Detect which cell encompasses the target text, then output its [x, y] center coordinate. 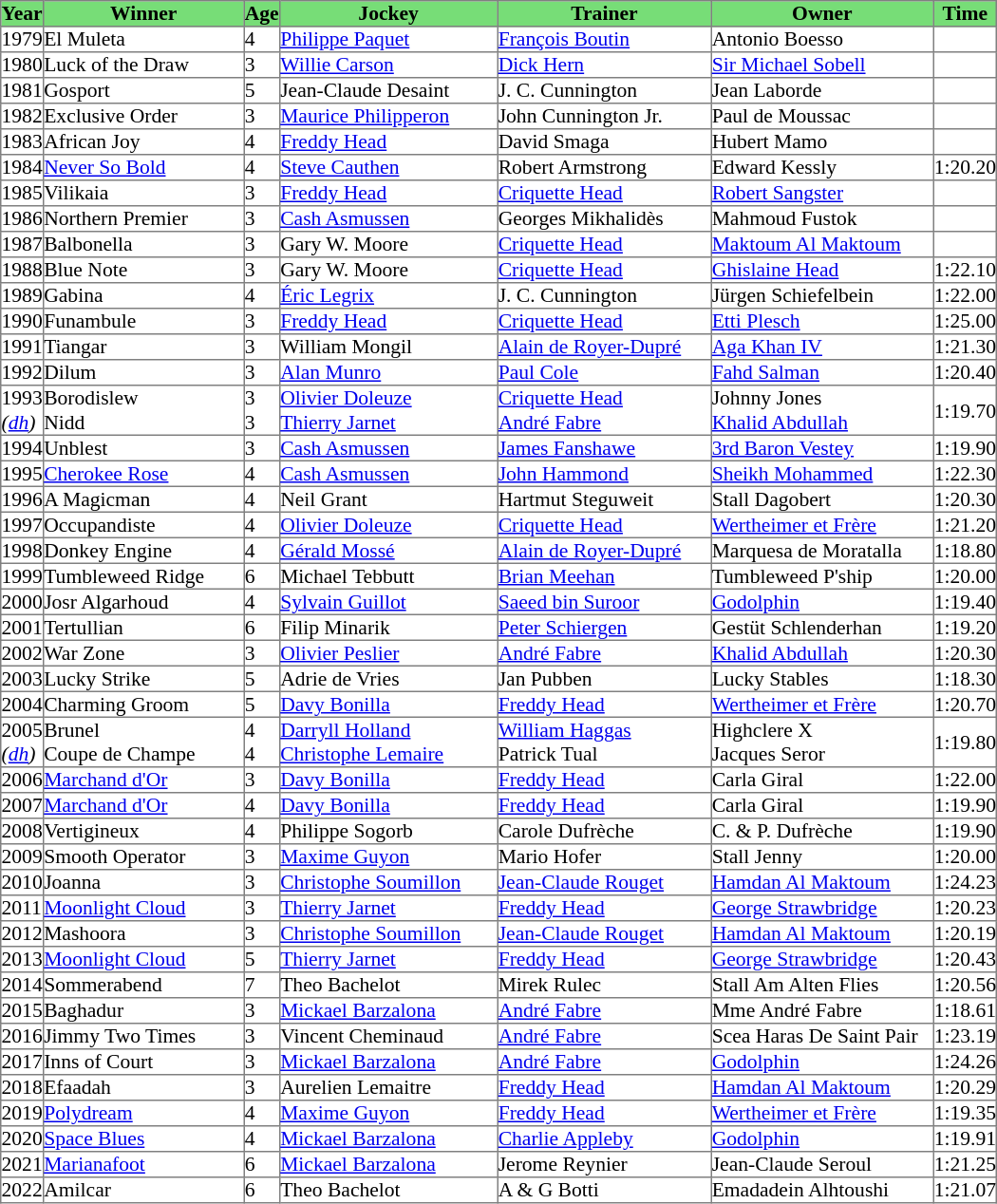
1988 [23, 270]
Khalid Abdullah [822, 653]
Luck of the Draw [143, 65]
Never So Bold [143, 167]
2013 [23, 959]
Philippe Paquet [388, 40]
1:20.70 [965, 705]
1:22.10 [965, 270]
1998 [23, 551]
William Mongil [388, 348]
François Boutin [604, 40]
Gérald Mossé [388, 551]
Neil Grant [388, 499]
Darryll HollandChristophe Lemaire [388, 742]
Alan Munro [388, 372]
Gabina [143, 296]
Filip Minarik [388, 627]
A & G Botti [604, 1191]
Maktoum Al Maktoum [822, 245]
Peter Schiergen [604, 627]
2021 [23, 1164]
Jimmy Two Times [143, 1037]
Emadadein Alhtoushi [822, 1191]
1:19.80 [965, 742]
1:19.20 [965, 627]
William HaggasPatrick Tual [604, 742]
Mahmoud Fustok [822, 218]
2010 [23, 883]
Ghislaine Head [822, 270]
1:24.26 [965, 1062]
Exclusive Order [143, 116]
Marianafoot [143, 1164]
Johnny JonesKhalid Abdullah [822, 410]
Trainer [604, 13]
Vertigineux [143, 832]
Paul de Moussac [822, 116]
Adrie de Vries [388, 678]
1:18.61 [965, 1010]
Hubert Mamo [822, 142]
44 [262, 742]
1:20.56 [965, 986]
Jean-Claude Desaint [388, 91]
Sheikh Mohammed [822, 473]
Carole Dufrèche [604, 832]
2017 [23, 1062]
Tiangar [143, 348]
1981 [23, 91]
Aga Khan IV [822, 348]
1:20.19 [965, 934]
1:19.70 [965, 410]
Hartmut Steguweit [604, 499]
Lucky Strike [143, 678]
Olivier Peslier [388, 653]
1:25.00 [965, 321]
1986 [23, 218]
Olivier DoleuzeThierry Jarnet [388, 410]
Jerome Reynier [604, 1164]
Age [262, 13]
2007 [23, 805]
Dick Hern [604, 65]
Vincent Cheminaud [388, 1037]
1992 [23, 372]
1985 [23, 194]
2008 [23, 832]
Jürgen Schiefelbein [822, 296]
Highclere XJacques Seror [822, 742]
1:19.91 [965, 1139]
Jean Laborde [822, 91]
David Smaga [604, 142]
Space Blues [143, 1139]
Criquette HeadAndré Fabre [604, 410]
1984 [23, 167]
Mashoora [143, 934]
2015 [23, 1010]
Cherokee Rose [143, 473]
Stall Dagobert [822, 499]
Blue Note [143, 270]
2002 [23, 653]
Polydream [143, 1113]
Sommerabend [143, 986]
Charming Groom [143, 705]
2009 [23, 856]
2012 [23, 934]
1:20.20 [965, 167]
1:20.40 [965, 372]
Brian Meehan [604, 575]
Sir Michael Sobell [822, 65]
Efaadah [143, 1088]
2000 [23, 602]
Antonio Boesso [822, 40]
Tertullian [143, 627]
2003 [23, 678]
BorodislewNidd [143, 410]
A Magicman [143, 499]
Stall Am Alten Flies [822, 986]
1980 [23, 65]
Éric Legrix [388, 296]
Year [23, 13]
Mme André Fabre [822, 1010]
Gosport [143, 91]
2006 [23, 781]
2004 [23, 705]
Jan Pubben [604, 678]
Robert Sangster [822, 194]
2001 [23, 627]
Vilikaia [143, 194]
1:22.30 [965, 473]
Amilcar [143, 1191]
1:23.19 [965, 1037]
Balbonella [143, 245]
Josr Algarhoud [143, 602]
1:18.80 [965, 551]
C. & P. Dufrèche [822, 832]
1993(dh) [23, 410]
1:21.20 [965, 524]
Stall Jenny [822, 856]
1:20.29 [965, 1088]
Occupandiste [143, 524]
Smooth Operator [143, 856]
Edward Kessly [822, 167]
Georges Mikhalidès [604, 218]
2014 [23, 986]
Jockey [388, 13]
Willie Carson [388, 65]
2011 [23, 908]
Mario Hofer [604, 856]
Dilum [143, 372]
Michael Tebbutt [388, 575]
1:21.30 [965, 348]
7 [262, 986]
Etti Plesch [822, 321]
Maurice Philipperon [388, 116]
War Zone [143, 653]
2018 [23, 1088]
Paul Cole [604, 372]
2005(dh) [23, 742]
1:21.07 [965, 1191]
Fahd Salman [822, 372]
2019 [23, 1113]
Jean-Claude Seroul [822, 1164]
Unblest [143, 448]
Funambule [143, 321]
Aurelien Lemaitre [388, 1088]
1982 [23, 116]
Tumbleweed P'ship [822, 575]
Philippe Sogorb [388, 832]
1:24.23 [965, 883]
1997 [23, 524]
1:21.25 [965, 1164]
1990 [23, 321]
Sylvain Guillot [388, 602]
Baghadur [143, 1010]
2020 [23, 1139]
Charlie Appleby [604, 1139]
Steve Cauthen [388, 167]
Time [965, 13]
1995 [23, 473]
3rd Baron Vestey [822, 448]
John Cunnington Jr. [604, 116]
Scea Haras De Saint Pair [822, 1037]
1987 [23, 245]
El Muleta [143, 40]
1996 [23, 499]
2022 [23, 1191]
Olivier Doleuze [388, 524]
John Hammond [604, 473]
Donkey Engine [143, 551]
1983 [23, 142]
Northern Premier [143, 218]
Inns of Court [143, 1062]
1:19.35 [965, 1113]
Saeed bin Suroor [604, 602]
1:20.23 [965, 908]
Tumbleweed Ridge [143, 575]
Marquesa de Moratalla [822, 551]
Lucky Stables [822, 678]
1999 [23, 575]
Joanna [143, 883]
1:18.30 [965, 678]
1989 [23, 296]
1994 [23, 448]
Gestüt Schlenderhan [822, 627]
Owner [822, 13]
Winner [143, 13]
African Joy [143, 142]
1979 [23, 40]
33 [262, 410]
1:19.40 [965, 602]
Mirek Rulec [604, 986]
James Fanshawe [604, 448]
1:20.43 [965, 959]
2016 [23, 1037]
Robert Armstrong [604, 167]
1991 [23, 348]
BrunelCoupe de Champe [143, 742]
